Search for the cell housing the specified text and yield its [X, Y] center coordinate. 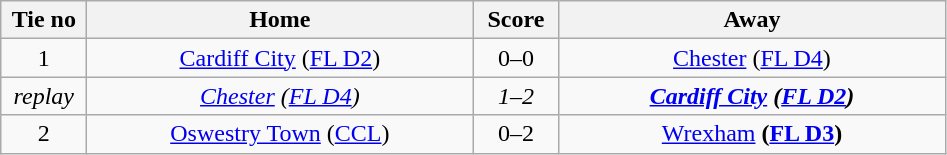
Oswestry Town (CCL) [280, 134]
0–2 [516, 134]
Score [516, 20]
2 [44, 134]
Home [280, 20]
Tie no [44, 20]
replay [44, 96]
1–2 [516, 96]
Away [752, 20]
1 [44, 58]
Wrexham (FL D3) [752, 134]
0–0 [516, 58]
